Search for the cell housing the specified text and yield its [X, Y] center coordinate. 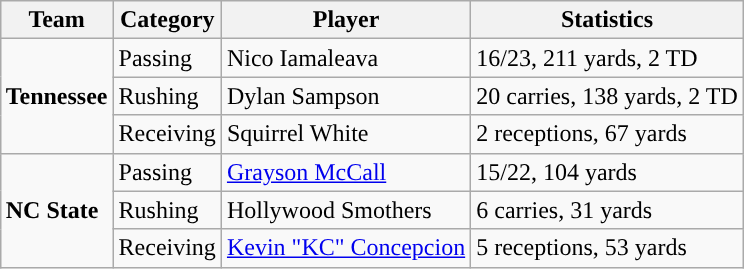
NC State [56, 210]
Team [56, 20]
Category [167, 20]
Squirrel White [346, 134]
Hollywood Smothers [346, 210]
15/22, 104 yards [608, 172]
Nico Iamaleava [346, 58]
16/23, 211 yards, 2 TD [608, 58]
5 receptions, 53 yards [608, 248]
Kevin "KC" Concepcion [346, 248]
Statistics [608, 20]
Grayson McCall [346, 172]
6 carries, 31 yards [608, 210]
Player [346, 20]
2 receptions, 67 yards [608, 134]
Dylan Sampson [346, 96]
Tennessee [56, 96]
20 carries, 138 yards, 2 TD [608, 96]
